Output the (X, Y) coordinate of the center of the cell containing the given text.  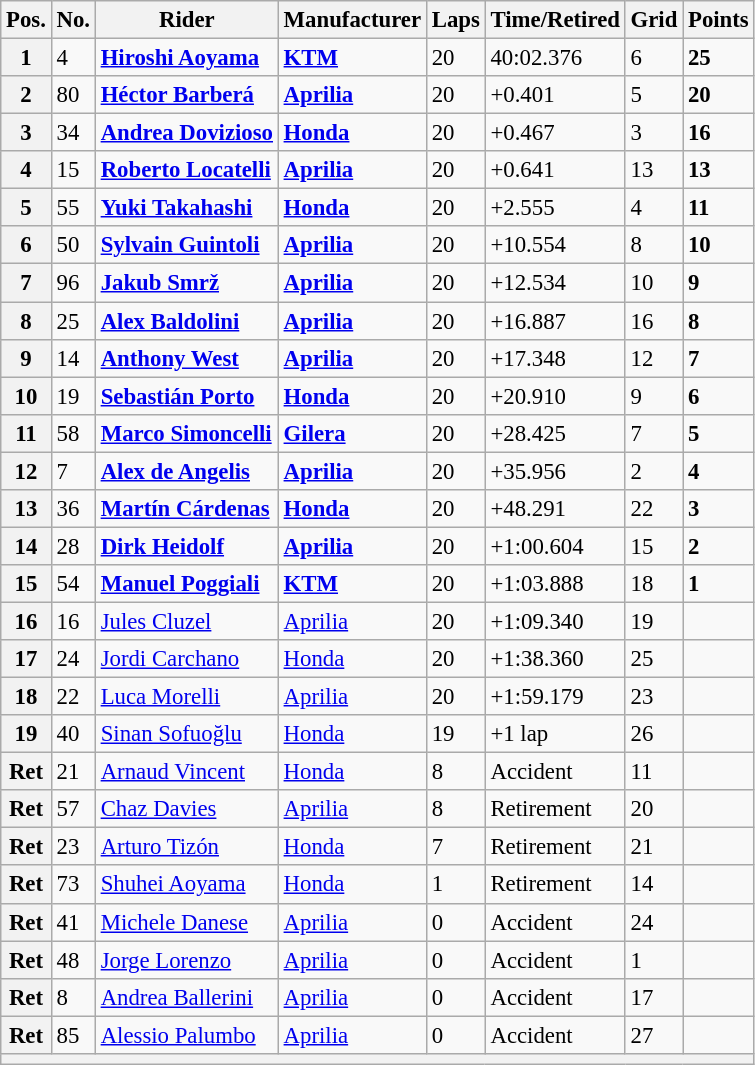
Hiroshi Aoyama (186, 58)
Arturo Tizón (186, 847)
Gilera (352, 433)
+20.910 (555, 396)
Héctor Barberá (186, 95)
+12.534 (555, 283)
40 (73, 734)
+2.555 (555, 208)
+1:59.179 (555, 697)
Manufacturer (352, 20)
80 (73, 95)
+28.425 (555, 433)
+0.467 (555, 133)
36 (73, 509)
Andrea Ballerini (186, 997)
Jordi Carchano (186, 659)
Sylvain Guintoli (186, 245)
+0.401 (555, 95)
Sinan Sofuoğlu (186, 734)
+35.956 (555, 471)
41 (73, 922)
+1:09.340 (555, 621)
Yuki Takahashi (186, 208)
58 (73, 433)
Rider (186, 20)
48 (73, 960)
73 (73, 885)
Marco Simoncelli (186, 433)
96 (73, 283)
Shuhei Aoyama (186, 885)
34 (73, 133)
Arnaud Vincent (186, 772)
27 (654, 1035)
+48.291 (555, 509)
Alex Baldolini (186, 321)
Sebastián Porto (186, 396)
26 (654, 734)
54 (73, 584)
+17.348 (555, 358)
85 (73, 1035)
Dirk Heidolf (186, 546)
Alessio Palumbo (186, 1035)
Jorge Lorenzo (186, 960)
+1:00.604 (555, 546)
Time/Retired (555, 20)
Jules Cluzel (186, 621)
Points (718, 20)
Laps (456, 20)
+1 lap (555, 734)
+16.887 (555, 321)
Pos. (26, 20)
Anthony West (186, 358)
Jakub Smrž (186, 283)
+1:38.360 (555, 659)
57 (73, 809)
+1:03.888 (555, 584)
55 (73, 208)
+0.641 (555, 170)
Andrea Dovizioso (186, 133)
Manuel Poggiali (186, 584)
Luca Morelli (186, 697)
No. (73, 20)
28 (73, 546)
Alex de Angelis (186, 471)
Grid (654, 20)
Michele Danese (186, 922)
50 (73, 245)
Roberto Locatelli (186, 170)
+10.554 (555, 245)
Martín Cárdenas (186, 509)
Chaz Davies (186, 809)
40:02.376 (555, 58)
